For the text-containing cell, return its midpoint in (x, y) coordinate format. 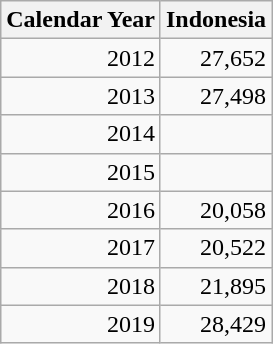
20,058 (216, 210)
2012 (81, 58)
28,429 (216, 324)
2019 (81, 324)
2014 (81, 134)
Indonesia (216, 20)
20,522 (216, 248)
27,498 (216, 96)
2016 (81, 210)
2015 (81, 172)
21,895 (216, 286)
2013 (81, 96)
2017 (81, 248)
27,652 (216, 58)
2018 (81, 286)
Calendar Year (81, 20)
